From the cell containing the given text, extract its center point as (x, y) coordinate. 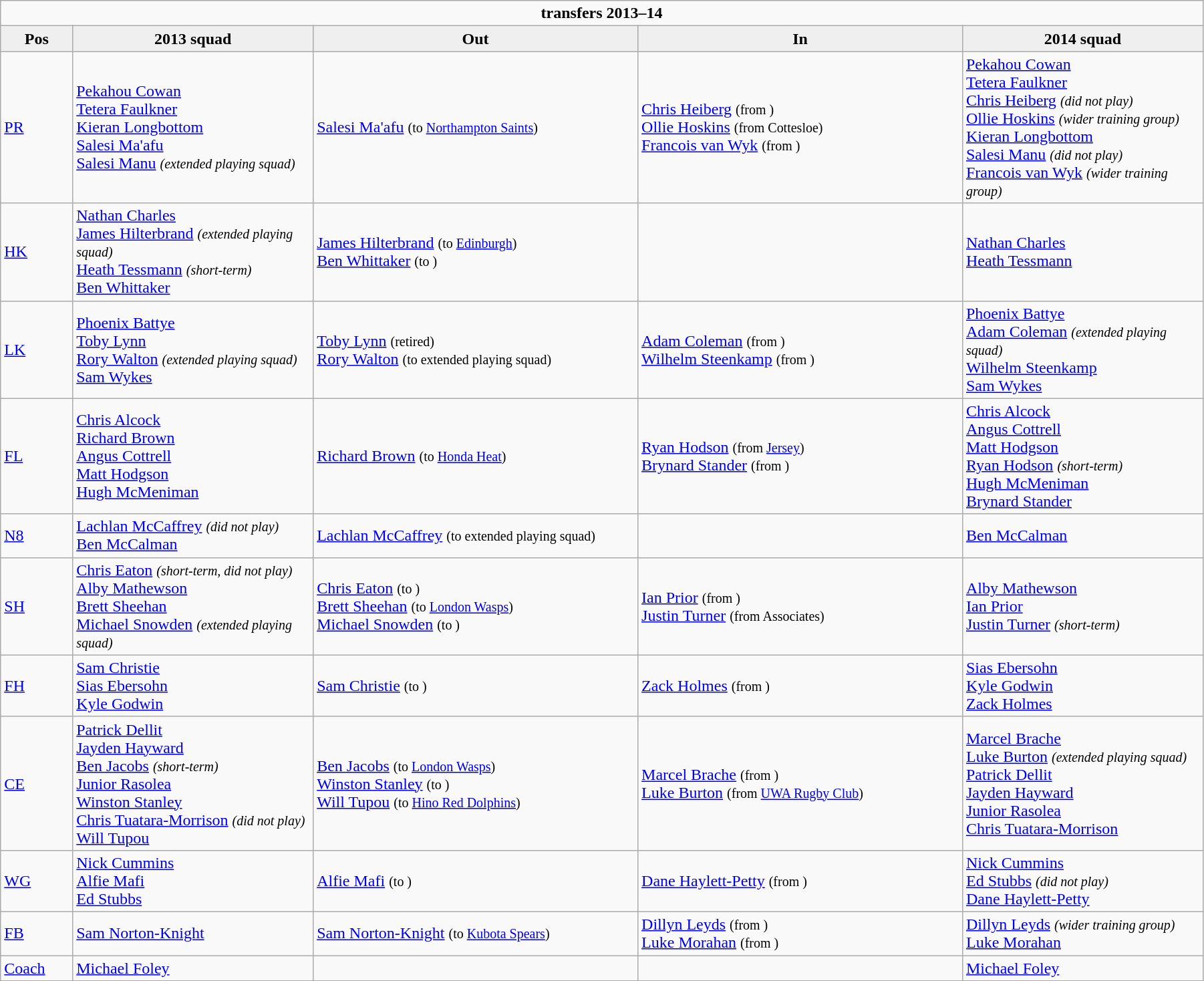
Sias EbersohnKyle GodwinZack Holmes (1082, 686)
Sam ChristieSias EbersohnKyle Godwin (193, 686)
Salesi Ma'afu (to Northampton Saints) (476, 127)
transfers 2013–14 (602, 13)
Nathan CharlesJames Hilterbrand (extended playing squad)Heath Tessmann (short-term)Ben Whittaker (193, 252)
CE (37, 783)
2014 squad (1082, 39)
SH (37, 606)
FH (37, 686)
Nick CumminsAlfie MafiEd Stubbs (193, 881)
Marcel Brache (from ) Luke Burton (from UWA Rugby Club) (800, 783)
Dillyn Leyds (from ) Luke Morahan (from ) (800, 933)
Pos (37, 39)
Patrick DellitJayden HaywardBen Jacobs (short-term)Junior RasoleaWinston StanleyChris Tuatara-Morrison (did not play)Will Tupou (193, 783)
Coach (37, 968)
Chris AlcockAngus CottrellMatt HodgsonRyan Hodson (short-term)Hugh McMenimanBrynard Stander (1082, 456)
Pekahou CowanTetera FaulknerKieran LongbottomSalesi Ma'afuSalesi Manu (extended playing squad) (193, 127)
Lachlan McCaffrey (did not play)Ben McCalman (193, 536)
FB (37, 933)
Marcel BracheLuke Burton (extended playing squad)Patrick DellitJayden HaywardJunior RasoleaChris Tuatara-Morrison (1082, 783)
James Hilterbrand (to Edinburgh) Ben Whittaker (to ) (476, 252)
Ian Prior (from ) Justin Turner (from Associates) (800, 606)
Lachlan McCaffrey (to extended playing squad) (476, 536)
2013 squad (193, 39)
Adam Coleman (from ) Wilhelm Steenkamp (from ) (800, 349)
Chris Heiberg (from ) Ollie Hoskins (from Cottesloe) Francois van Wyk (from ) (800, 127)
Ben McCalman (1082, 536)
Dane Haylett-Petty (from ) (800, 881)
Dillyn Leyds (wider training group)Luke Morahan (1082, 933)
Alfie Mafi (to ) (476, 881)
WG (37, 881)
Out (476, 39)
Ryan Hodson (from Jersey) Brynard Stander (from ) (800, 456)
Chris AlcockRichard BrownAngus CottrellMatt HodgsonHugh McMeniman (193, 456)
Sam Norton-Knight (to Kubota Spears) (476, 933)
Sam Norton-Knight (193, 933)
Zack Holmes (from ) (800, 686)
In (800, 39)
Toby Lynn (retired) Rory Walton (to extended playing squad) (476, 349)
HK (37, 252)
Nick CumminsEd Stubbs (did not play)Dane Haylett-Petty (1082, 881)
Richard Brown (to Honda Heat) (476, 456)
Sam Christie (to ) (476, 686)
Nathan CharlesHeath Tessmann (1082, 252)
Chris Eaton (to ) Brett Sheehan (to London Wasps) Michael Snowden (to ) (476, 606)
FL (37, 456)
Phoenix BattyeToby LynnRory Walton (extended playing squad)Sam Wykes (193, 349)
Chris Eaton (short-term, did not play)Alby MathewsonBrett SheehanMichael Snowden (extended playing squad) (193, 606)
N8 (37, 536)
Ben Jacobs (to London Wasps) Winston Stanley (to ) Will Tupou (to Hino Red Dolphins) (476, 783)
Alby MathewsonIan PriorJustin Turner (short-term) (1082, 606)
LK (37, 349)
PR (37, 127)
Phoenix BattyeAdam Coleman (extended playing squad)Wilhelm SteenkampSam Wykes (1082, 349)
